Identify which cell holds the provided text, then report its [x, y] central coordinate. 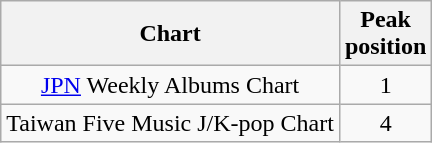
1 [385, 85]
Taiwan Five Music J/K-pop Chart [170, 123]
4 [385, 123]
Chart [170, 34]
JPN Weekly Albums Chart [170, 85]
Peakposition [385, 34]
